Identify which cell holds the provided text, then report its (X, Y) central coordinate. 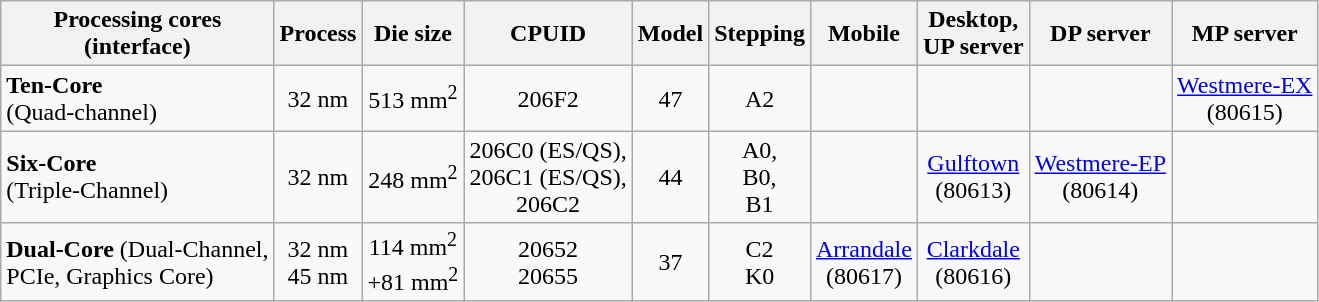
2065220655 (548, 262)
Ten-Core(Quad-channel) (138, 98)
CPUID (548, 34)
Stepping (760, 34)
DP server (1100, 34)
248 mm2 (413, 177)
Dual-Core (Dual-Channel,PCIe, Graphics Core) (138, 262)
114 mm2+81 mm2 (413, 262)
Clarkdale(80616) (973, 262)
Processing cores(interface) (138, 34)
206F2 (548, 98)
32 nm45 nm (318, 262)
47 (670, 98)
Model (670, 34)
Arrandale(80617) (864, 262)
44 (670, 177)
MP server (1245, 34)
Westmere-EX(80615) (1245, 98)
A2 (760, 98)
Westmere-EP(80614) (1100, 177)
A0,B0,B1 (760, 177)
Die size (413, 34)
Process (318, 34)
206C0 (ES/QS),206C1 (ES/QS), 206C2 (548, 177)
Mobile (864, 34)
Desktop,UP server (973, 34)
513 mm2 (413, 98)
Six-Core(Triple-Channel) (138, 177)
37 (670, 262)
Gulftown(80613) (973, 177)
C2K0 (760, 262)
